For the text-containing cell, return its midpoint in (X, Y) coordinate format. 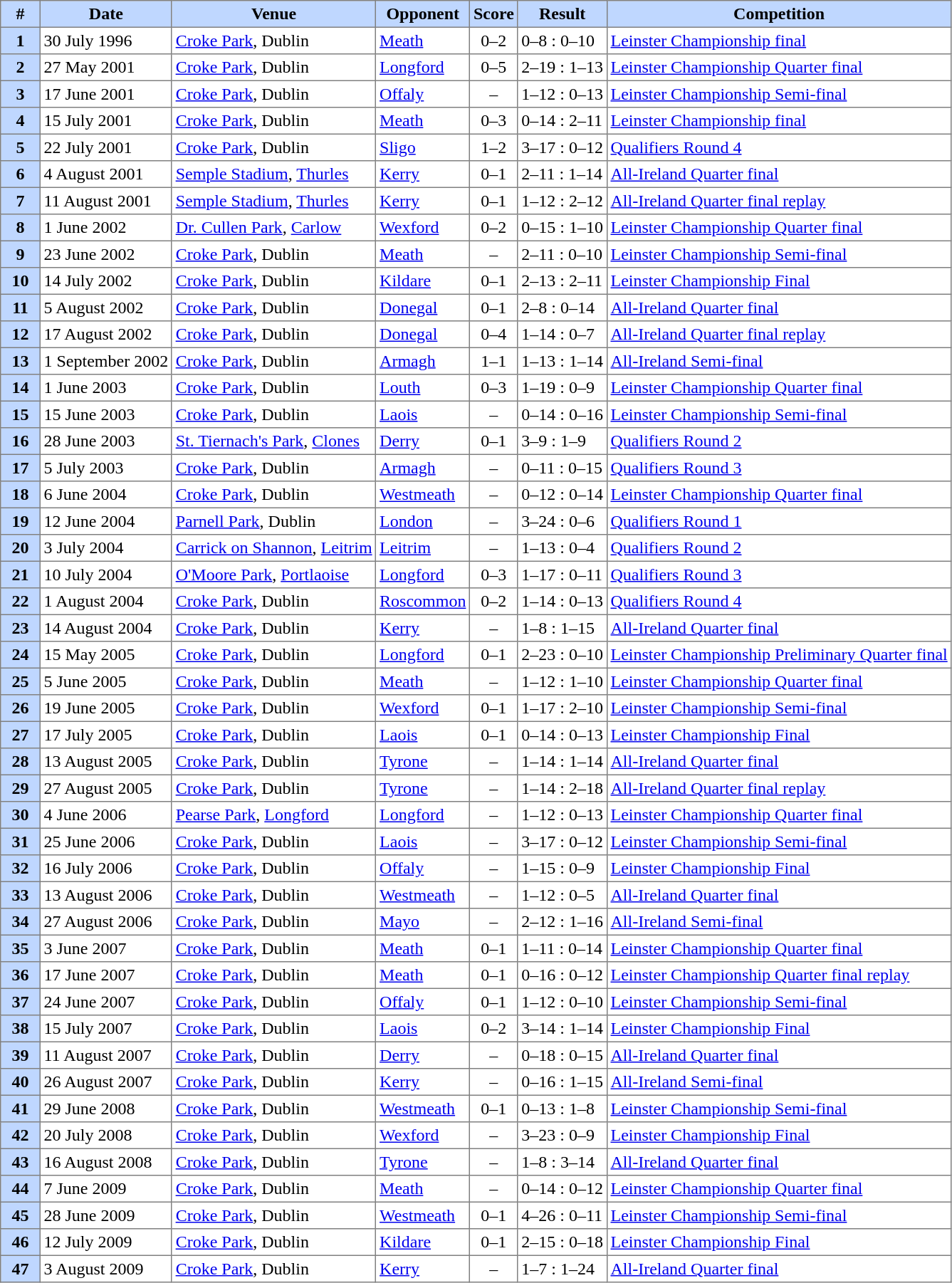
43 (21, 1162)
17 (21, 468)
1–7 : 1–24 (563, 1269)
Pearse Park, Longford (273, 815)
4 August 2001 (105, 174)
3–24 : 0–6 (563, 521)
19 June 2005 (105, 708)
Roscommon (423, 602)
16 July 2006 (105, 869)
30 (21, 815)
12 July 2009 (105, 1242)
1–19 : 0–9 (563, 388)
34 (21, 922)
2–19 : 1–13 (563, 68)
42 (21, 1136)
1 (21, 41)
6 (21, 174)
24 June 2007 (105, 1002)
0–5 (494, 68)
0–14 : 2–11 (563, 121)
27 (21, 735)
2–12 : 1–16 (563, 922)
47 (21, 1269)
44 (21, 1189)
22 (21, 602)
13 August 2005 (105, 762)
1 June 2003 (105, 388)
3 August 2009 (105, 1269)
Dr. Cullen Park, Carlow (273, 228)
Leinster Championship Preliminary Quarter final (779, 655)
5 August 2002 (105, 308)
2–15 : 0–18 (563, 1242)
7 (21, 201)
1–12 : 2–12 (563, 201)
Venue (273, 14)
15 May 2005 (105, 655)
37 (21, 1002)
26 August 2007 (105, 1082)
Sligo (423, 147)
9 (21, 254)
1 August 2004 (105, 602)
25 (21, 681)
0–16 : 1–15 (563, 1082)
1–15 : 0–9 (563, 869)
2–8 : 0–14 (563, 308)
1–17 : 2–10 (563, 708)
26 (21, 708)
2–13 : 2–11 (563, 281)
14 (21, 388)
0–13 : 1–8 (563, 1109)
20 July 2008 (105, 1136)
0–14 : 0–13 (563, 735)
1–14 : 2–18 (563, 788)
5 (21, 147)
12 (21, 335)
1–12 : 0–10 (563, 1002)
5 July 2003 (105, 468)
17 June 2001 (105, 94)
Mayo (423, 922)
Qualifiers Round 1 (779, 521)
11 August 2001 (105, 201)
Carrick on Shannon, Leitrim (273, 548)
45 (21, 1215)
2–11 : 1–14 (563, 174)
17 July 2005 (105, 735)
0–11 : 0–15 (563, 468)
18 (21, 495)
16 (21, 441)
27 August 2005 (105, 788)
3–9 : 1–9 (563, 441)
Leinster Championship Quarter final replay (779, 975)
28 (21, 762)
Parnell Park, Dublin (273, 521)
Louth (423, 388)
28 June 2003 (105, 441)
0–15 : 1–10 (563, 228)
23 June 2002 (105, 254)
7 June 2009 (105, 1189)
1–13 : 0–4 (563, 548)
6 June 2004 (105, 495)
15 July 2007 (105, 1029)
Score (494, 14)
O'Moore Park, Portlaoise (273, 575)
41 (21, 1109)
St. Tiernach's Park, Clones (273, 441)
22 July 2001 (105, 147)
1 September 2002 (105, 361)
Date (105, 14)
1–2 (494, 147)
38 (21, 1029)
1–14 : 0–13 (563, 602)
3 July 2004 (105, 548)
27 May 2001 (105, 68)
32 (21, 869)
40 (21, 1082)
24 (21, 655)
0–8 : 0–10 (563, 41)
33 (21, 895)
15 (21, 414)
Result (563, 14)
10 July 2004 (105, 575)
29 June 2008 (105, 1109)
39 (21, 1055)
14 July 2002 (105, 281)
1–14 : 1–14 (563, 762)
Opponent (423, 14)
2 (21, 68)
1–12 : 0–5 (563, 895)
1–11 : 0–14 (563, 948)
5 June 2005 (105, 681)
20 (21, 548)
4–26 : 0–11 (563, 1215)
1–13 : 1–14 (563, 361)
17 June 2007 (105, 975)
1 June 2002 (105, 228)
0–4 (494, 335)
2–11 : 0–10 (563, 254)
# (21, 14)
8 (21, 228)
16 August 2008 (105, 1162)
10 (21, 281)
2–23 : 0–10 (563, 655)
3 (21, 94)
11 August 2007 (105, 1055)
25 June 2006 (105, 842)
3 June 2007 (105, 948)
36 (21, 975)
1–8 : 3–14 (563, 1162)
4 (21, 121)
46 (21, 1242)
11 (21, 308)
3–14 : 1–14 (563, 1029)
17 August 2002 (105, 335)
3–23 : 0–9 (563, 1136)
1–12 : 1–10 (563, 681)
14 August 2004 (105, 628)
31 (21, 842)
1–14 : 0–7 (563, 335)
1–8 : 1–15 (563, 628)
1–17 : 0–11 (563, 575)
13 (21, 361)
21 (21, 575)
19 (21, 521)
30 July 1996 (105, 41)
0–12 : 0–14 (563, 495)
35 (21, 948)
4 June 2006 (105, 815)
0–18 : 0–15 (563, 1055)
London (423, 521)
0–14 : 0–12 (563, 1189)
15 June 2003 (105, 414)
27 August 2006 (105, 922)
15 July 2001 (105, 121)
Competition (779, 14)
Leitrim (423, 548)
0–16 : 0–12 (563, 975)
0–14 : 0–16 (563, 414)
13 August 2006 (105, 895)
1–1 (494, 361)
29 (21, 788)
28 June 2009 (105, 1215)
12 June 2004 (105, 521)
23 (21, 628)
